For the text-containing cell, return its midpoint in [X, Y] coordinate format. 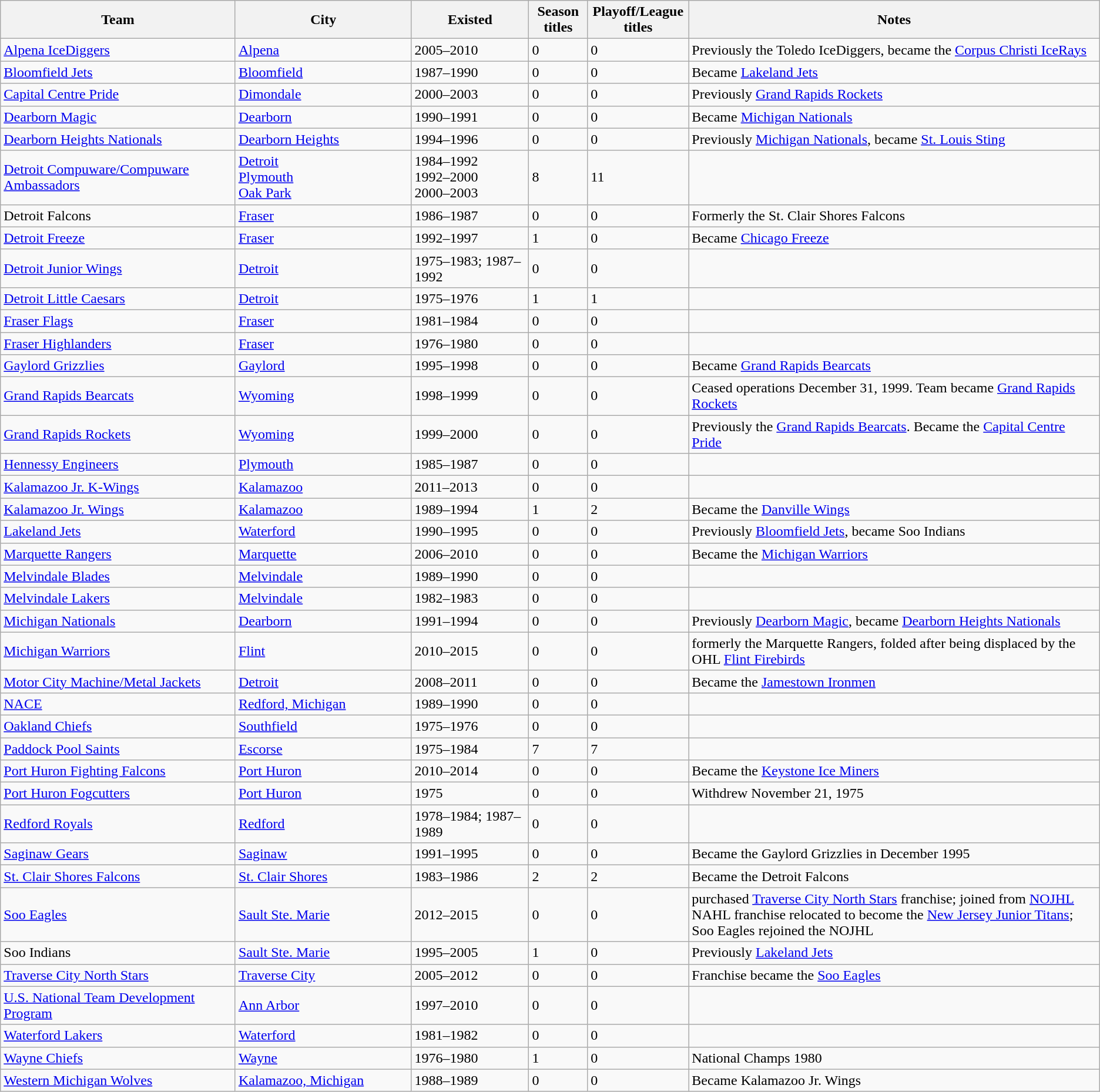
Paddock Pool Saints [118, 749]
1995–1998 [470, 366]
Melvindale Blades [118, 576]
1990–1995 [470, 532]
Marquette [323, 554]
Previously Grand Rapids Rockets [894, 95]
National Champs 1980 [894, 1058]
Redford [323, 824]
Ceased operations December 31, 1999. Team became Grand Rapids Rockets [894, 396]
Dimondale [323, 95]
1991–1995 [470, 854]
2006–2010 [470, 554]
Franchise became the Soo Eagles [894, 975]
Alpena [323, 50]
Season titles [558, 20]
Wayne Chiefs [118, 1058]
Wayne [323, 1058]
1988–1989 [470, 1080]
1989–1994 [470, 509]
Traverse City North Stars [118, 975]
Detroit Little Caesars [118, 298]
1975 [470, 794]
1986–1987 [470, 216]
2010–2015 [470, 651]
Detroit Compuware/Compuware Ambassadors [118, 177]
Became the Michigan Warriors [894, 554]
Michigan Nationals [118, 621]
Previously the Toledo IceDiggers, became the Corpus Christi IceRays [894, 50]
Withdrew November 21, 1975 [894, 794]
Saginaw [323, 854]
Hennessy Engineers [118, 465]
1975–1984 [470, 749]
1990–1991 [470, 117]
Detroit Junior Wings [118, 268]
1997–2010 [470, 1006]
Became the Jamestown Ironmen [894, 681]
1987–1990 [470, 72]
Notes [894, 20]
Became Kalamazoo Jr. Wings [894, 1080]
Became Lakeland Jets [894, 72]
Redford, Michigan [323, 704]
1985–1987 [470, 465]
Alpena IceDiggers [118, 50]
Plymouth [323, 465]
Waterford Lakers [118, 1036]
Dearborn Heights [323, 139]
Previously Michigan Nationals, became St. Louis Sting [894, 139]
Flint [323, 651]
11 [638, 177]
2011–2013 [470, 487]
Formerly the St. Clair Shores Falcons [894, 216]
Fraser Flags [118, 321]
2012–2015 [470, 915]
1984–19921992–20002000–2003 [470, 177]
Fraser Highlanders [118, 344]
Saginaw Gears [118, 854]
Became Grand Rapids Bearcats [894, 366]
St. Clair Shores [323, 876]
1998–1999 [470, 396]
Traverse City [323, 975]
Western Michigan Wolves [118, 1080]
Detroit Freeze [118, 238]
City [323, 20]
1999–2000 [470, 435]
Became the Gaylord Grizzlies in December 1995 [894, 854]
2005–2012 [470, 975]
Became Michigan Nationals [894, 117]
1994–1996 [470, 139]
Oakland Chiefs [118, 726]
Became the Detroit Falcons [894, 876]
Melvindale Lakers [118, 599]
Lakeland Jets [118, 532]
Existed [470, 20]
Capital Centre Pride [118, 95]
2008–2011 [470, 681]
Kalamazoo, Michigan [323, 1080]
Bloomfield Jets [118, 72]
Playoff/League titles [638, 20]
Kalamazoo Jr. K-Wings [118, 487]
Detroit Falcons [118, 216]
Southfield [323, 726]
DetroitPlymouthOak Park [323, 177]
1991–1994 [470, 621]
St. Clair Shores Falcons [118, 876]
Motor City Machine/Metal Jackets [118, 681]
Became the Keystone Ice Miners [894, 771]
Soo Eagles [118, 915]
Ann Arbor [323, 1006]
Port Huron Fighting Falcons [118, 771]
formerly the Marquette Rangers, folded after being displaced by the OHL Flint Firebirds [894, 651]
Previously the Grand Rapids Bearcats. Became the Capital Centre Pride [894, 435]
8 [558, 177]
Dearborn Magic [118, 117]
Became the Danville Wings [894, 509]
1981–1984 [470, 321]
2005–2010 [470, 50]
Port Huron Fogcutters [118, 794]
1981–1982 [470, 1036]
Redford Royals [118, 824]
Michigan Warriors [118, 651]
1983–1986 [470, 876]
Dearborn Heights Nationals [118, 139]
Marquette Rangers [118, 554]
Bloomfield [323, 72]
Grand Rapids Rockets [118, 435]
Gaylord [323, 366]
U.S. National Team Development Program [118, 1006]
1978–1984; 1987–1989 [470, 824]
1995–2005 [470, 953]
1975–1983; 1987–1992 [470, 268]
Previously Bloomfield Jets, became Soo Indians [894, 532]
Previously Dearborn Magic, became Dearborn Heights Nationals [894, 621]
1992–1997 [470, 238]
Soo Indians [118, 953]
Previously Lakeland Jets [894, 953]
Escorse [323, 749]
Team [118, 20]
1982–1983 [470, 599]
2000–2003 [470, 95]
Became Chicago Freeze [894, 238]
Gaylord Grizzlies [118, 366]
Grand Rapids Bearcats [118, 396]
NACE [118, 704]
2010–2014 [470, 771]
Kalamazoo Jr. Wings [118, 509]
